Identify which cell holds the provided text, then report its (X, Y) central coordinate. 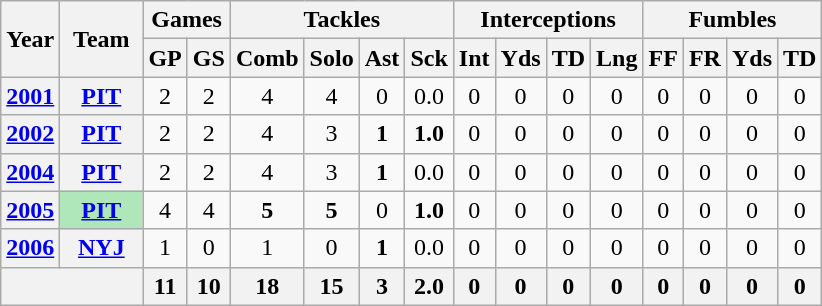
15 (332, 286)
Sck (429, 58)
FR (704, 58)
Interceptions (548, 20)
Solo (332, 58)
NYJ (102, 248)
10 (208, 286)
2004 (30, 172)
GS (208, 58)
Lng (617, 58)
Fumbles (732, 20)
Ast (382, 58)
2006 (30, 248)
2005 (30, 210)
Tackles (342, 20)
FF (663, 58)
11 (165, 286)
2002 (30, 134)
Year (30, 39)
Int (474, 58)
GP (165, 58)
Team (102, 39)
Comb (267, 58)
Games (186, 20)
2.0 (429, 286)
18 (267, 286)
2001 (30, 96)
